Detect which cell encompasses the target text, then output its [x, y] center coordinate. 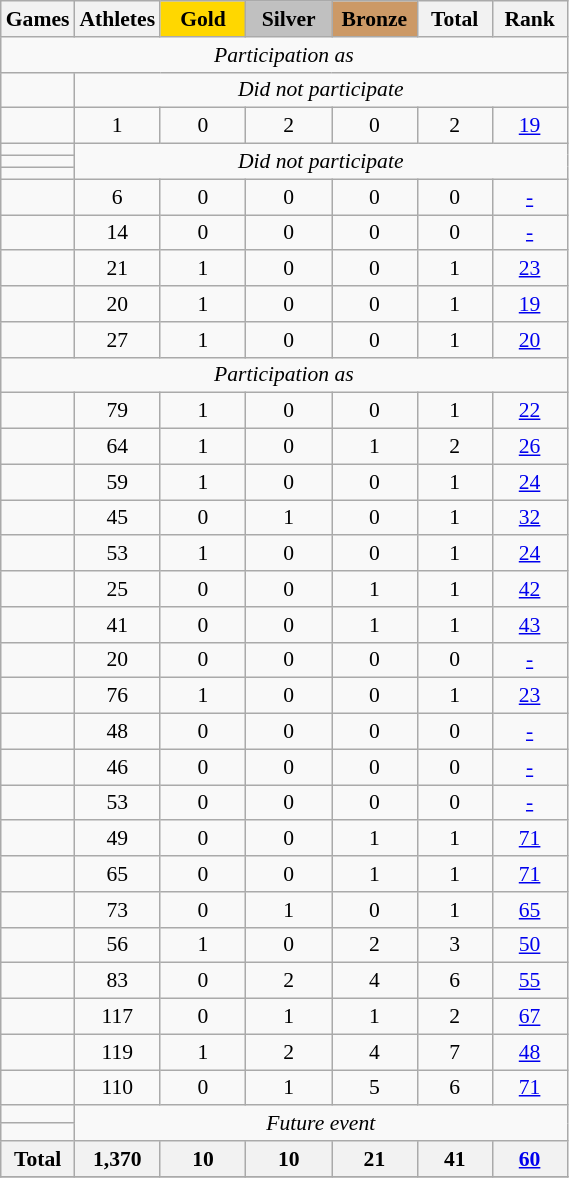
7 [454, 1052]
56 [117, 945]
49 [117, 839]
55 [530, 981]
110 [117, 1088]
14 [117, 233]
Rank [530, 19]
27 [117, 340]
Gold [203, 19]
Silver [289, 19]
60 [530, 1159]
5 [375, 1088]
Future event [320, 1124]
22 [530, 411]
25 [117, 589]
59 [117, 482]
26 [530, 447]
67 [530, 1017]
32 [530, 518]
64 [117, 447]
76 [117, 696]
43 [530, 625]
73 [117, 910]
117 [117, 1017]
1,370 [117, 1159]
79 [117, 411]
Athletes [117, 19]
Games [38, 19]
45 [117, 518]
46 [117, 767]
Bronze [375, 19]
42 [530, 589]
119 [117, 1052]
50 [530, 945]
3 [454, 945]
83 [117, 981]
